Capture the cell that displays the provided text and extract its [x, y] central coordinate. 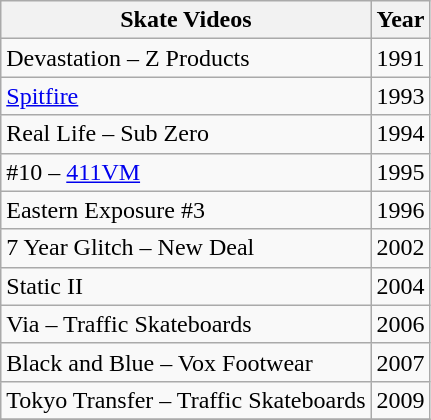
2006 [400, 324]
1993 [400, 96]
Devastation – Z Products [186, 58]
Static II [186, 286]
Via – Traffic Skateboards [186, 324]
2002 [400, 248]
1996 [400, 210]
1991 [400, 58]
Eastern Exposure #3 [186, 210]
#10 – 411VM [186, 172]
Black and Blue – Vox Footwear [186, 362]
Skate Videos [186, 20]
Spitfire [186, 96]
Year [400, 20]
Tokyo Transfer – Traffic Skateboards [186, 400]
Real Life – Sub Zero [186, 134]
2007 [400, 362]
1994 [400, 134]
2009 [400, 400]
7 Year Glitch – New Deal [186, 248]
1995 [400, 172]
2004 [400, 286]
